Return the [X, Y] coordinate for the center point of the cell that contains the specified text.  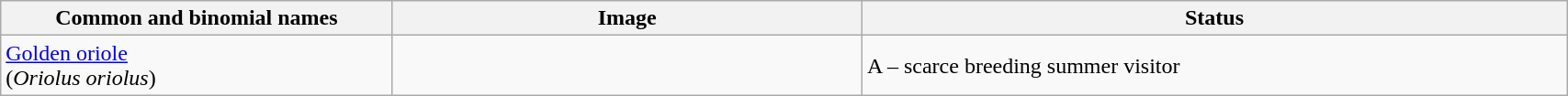
Status [1214, 18]
Common and binomial names [197, 18]
Golden oriole(Oriolus oriolus) [197, 66]
A – scarce breeding summer visitor [1214, 66]
Image [626, 18]
